Extract the [x, y] coordinate from the center of the cell holding the provided text.  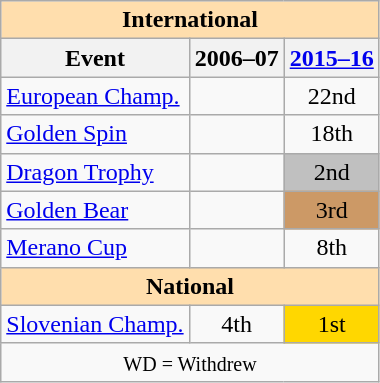
Golden Spin [95, 134]
Golden Bear [95, 210]
Merano Cup [95, 248]
European Champ. [95, 96]
1st [332, 324]
18th [332, 134]
2006–07 [236, 58]
National [190, 286]
2015–16 [332, 58]
Event [95, 58]
Dragon Trophy [95, 172]
22nd [332, 96]
3rd [332, 210]
2nd [332, 172]
Slovenian Champ. [95, 324]
International [190, 20]
WD = Withdrew [190, 362]
4th [236, 324]
8th [332, 248]
